Locate the cell with the specified text and output its (X, Y) center coordinate. 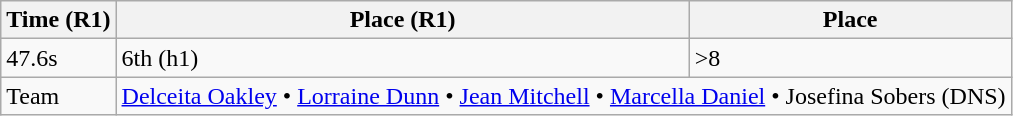
Delceita Oakley • Lorraine Dunn • Jean Mitchell • Marcella Daniel • Josefina Sobers (DNS) (564, 96)
47.6s (58, 58)
>8 (850, 58)
Place (R1) (402, 20)
Place (850, 20)
Team (58, 96)
Time (R1) (58, 20)
6th (h1) (402, 58)
